Output the [X, Y] coordinate of the center of the cell containing the given text.  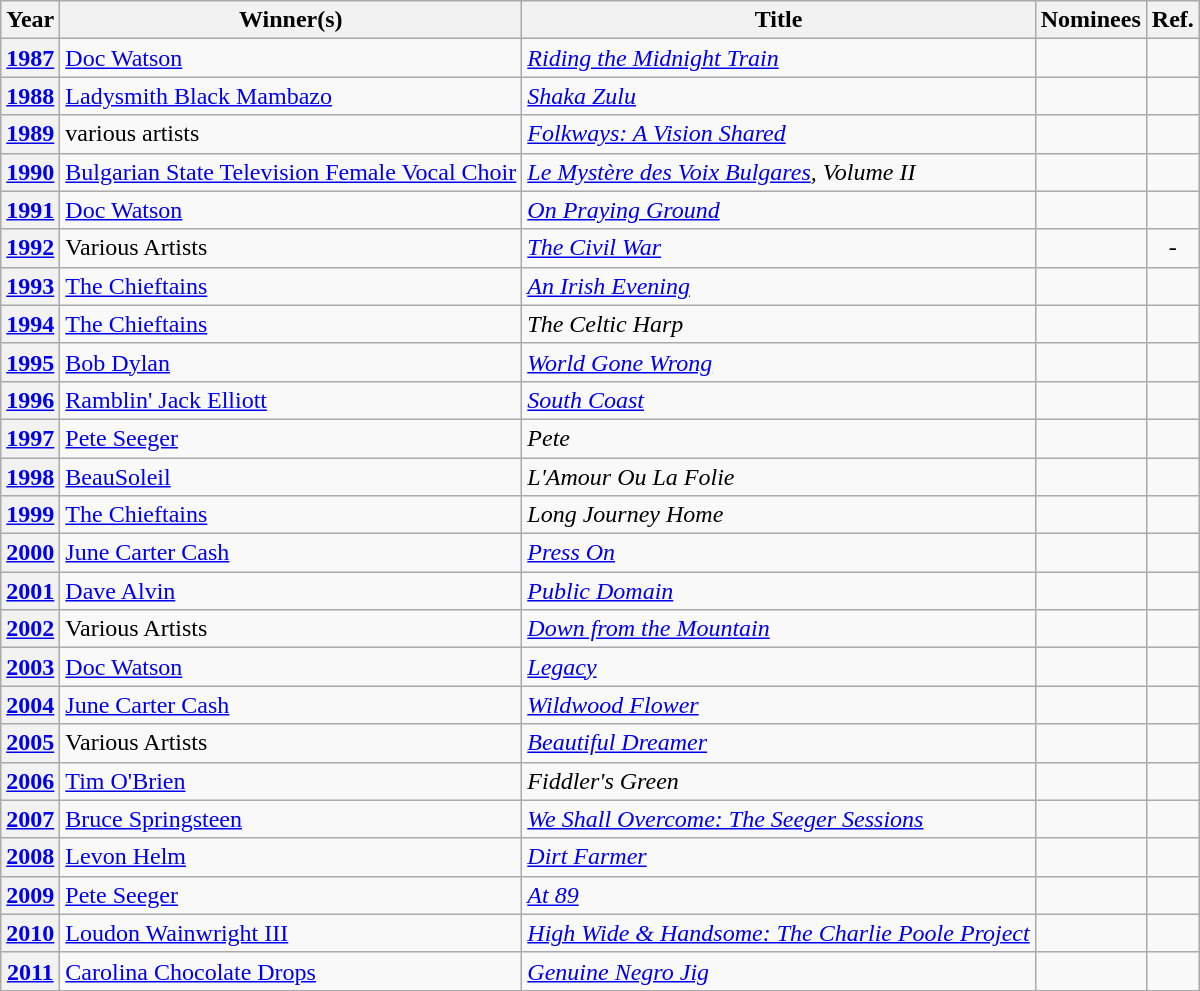
An Irish Evening [778, 286]
1994 [30, 324]
Ladysmith Black Mambazo [291, 96]
1996 [30, 400]
Riding the Midnight Train [778, 58]
- [1172, 248]
We Shall Overcome: The Seeger Sessions [778, 819]
Press On [778, 553]
At 89 [778, 895]
1992 [30, 248]
Winner(s) [291, 20]
1993 [30, 286]
Year [30, 20]
Down from the Mountain [778, 629]
Ref. [1172, 20]
2010 [30, 933]
1987 [30, 58]
1998 [30, 477]
The Celtic Harp [778, 324]
Dirt Farmer [778, 857]
2011 [30, 971]
1991 [30, 210]
Nominees [1090, 20]
Bruce Springsteen [291, 819]
South Coast [778, 400]
2000 [30, 553]
2003 [30, 667]
Legacy [778, 667]
2001 [30, 591]
Bulgarian State Television Female Vocal Choir [291, 172]
Bob Dylan [291, 362]
L'Amour Ou La Folie [778, 477]
2006 [30, 781]
Genuine Negro Jig [778, 971]
Wildwood Flower [778, 705]
2002 [30, 629]
Levon Helm [291, 857]
Fiddler's Green [778, 781]
Beautiful Dreamer [778, 743]
various artists [291, 134]
Public Domain [778, 591]
Pete [778, 438]
Folkways: A Vision Shared [778, 134]
2009 [30, 895]
World Gone Wrong [778, 362]
BeauSoleil [291, 477]
Le Mystère des Voix Bulgares, Volume II [778, 172]
1995 [30, 362]
Carolina Chocolate Drops [291, 971]
2005 [30, 743]
2007 [30, 819]
Tim O'Brien [291, 781]
Dave Alvin [291, 591]
Long Journey Home [778, 515]
Ramblin' Jack Elliott [291, 400]
The Civil War [778, 248]
1990 [30, 172]
On Praying Ground [778, 210]
Shaka Zulu [778, 96]
1997 [30, 438]
1988 [30, 96]
High Wide & Handsome: The Charlie Poole Project [778, 933]
1989 [30, 134]
2008 [30, 857]
2004 [30, 705]
Title [778, 20]
1999 [30, 515]
Loudon Wainwright III [291, 933]
